Find where the given text appears and provide that cell's center as (X, Y) coordinate. 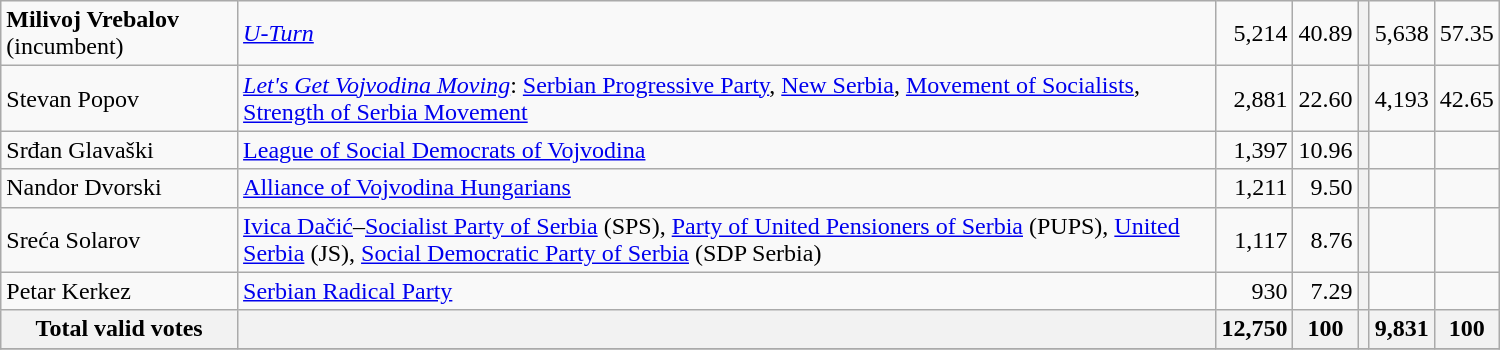
1,117 (1254, 240)
4,193 (1402, 98)
1,211 (1254, 188)
5,214 (1254, 34)
Srđan Glavaški (120, 150)
Petar Kerkez (120, 291)
57.35 (1466, 34)
10.96 (1326, 150)
Serbian Radical Party (727, 291)
1,397 (1254, 150)
9.50 (1326, 188)
930 (1254, 291)
Milivoj Vrebalov (incumbent) (120, 34)
5,638 (1402, 34)
Sreća Solarov (120, 240)
Nandor Dvorski (120, 188)
42.65 (1466, 98)
12,750 (1254, 329)
40.89 (1326, 34)
Alliance of Vojvodina Hungarians (727, 188)
Stevan Popov (120, 98)
Total valid votes (120, 329)
Let's Get Vojvodina Moving: Serbian Progressive Party, New Serbia, Movement of Socialists, Strength of Serbia Movement (727, 98)
U-Turn (727, 34)
7.29 (1326, 291)
League of Social Democrats of Vojvodina (727, 150)
8.76 (1326, 240)
2,881 (1254, 98)
9,831 (1402, 329)
22.60 (1326, 98)
